Locate the cell with the specified text and output its [x, y] center coordinate. 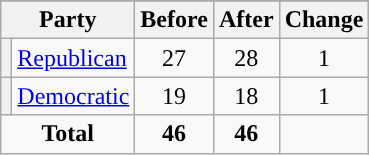
Total [68, 134]
19 [174, 96]
Party [68, 20]
Change [324, 20]
Republican [74, 58]
28 [246, 58]
After [246, 20]
Before [174, 20]
Democratic [74, 96]
27 [174, 58]
18 [246, 96]
